Provide the (X, Y) coordinate of the cell's center where the given text is located.  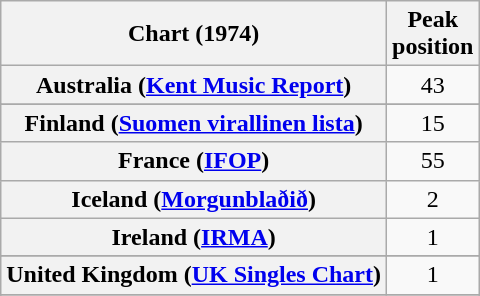
Finland (Suomen virallinen lista) (194, 123)
15 (433, 123)
2 (433, 199)
United Kingdom (UK Singles Chart) (194, 275)
55 (433, 161)
43 (433, 85)
Australia (Kent Music Report) (194, 85)
Ireland (IRMA) (194, 237)
Iceland (Morgunblaðið) (194, 199)
France (IFOP) (194, 161)
Peakposition (433, 34)
Chart (1974) (194, 34)
